Detect which cell encompasses the target text, then output its (x, y) center coordinate. 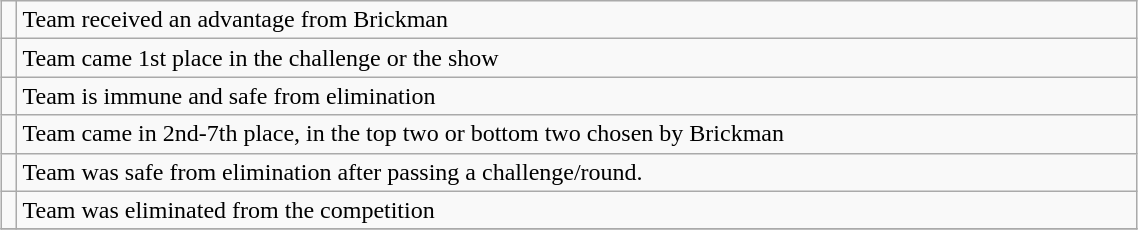
Team came 1st place in the challenge or the show (577, 58)
Team came in 2nd-7th place, in the top two or bottom two chosen by Brickman (577, 134)
Team received an advantage from Brickman (577, 20)
Team was safe from elimination after passing a challenge/round. (577, 172)
Team was eliminated from the competition (577, 210)
Team is immune and safe from elimination (577, 96)
